Determine the (x, y) coordinate at the center of the cell enclosing the given text.  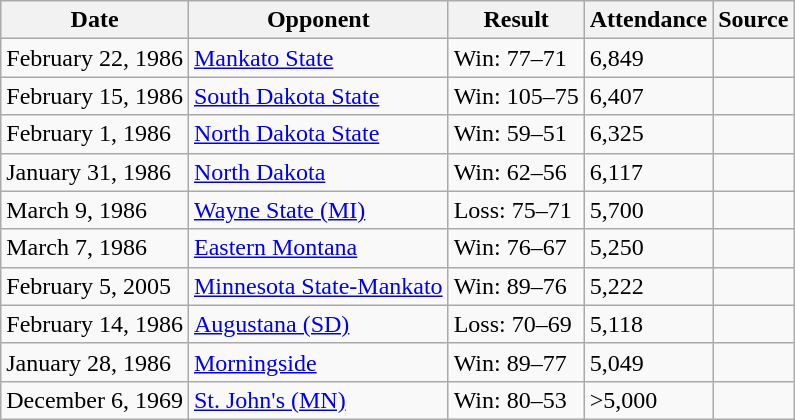
Result (516, 20)
March 9, 1986 (95, 210)
6,407 (648, 96)
February 1, 1986 (95, 134)
Date (95, 20)
Win: 89–76 (516, 286)
6,117 (648, 172)
Attendance (648, 20)
Win: 59–51 (516, 134)
February 22, 1986 (95, 58)
Win: 77–71 (516, 58)
Loss: 75–71 (516, 210)
Source (754, 20)
5,250 (648, 248)
South Dakota State (318, 96)
5,700 (648, 210)
Minnesota State-Mankato (318, 286)
Opponent (318, 20)
5,222 (648, 286)
Morningside (318, 362)
February 14, 1986 (95, 324)
Win: 80–53 (516, 400)
Win: 89–77 (516, 362)
5,118 (648, 324)
6,325 (648, 134)
Mankato State (318, 58)
St. John's (MN) (318, 400)
Augustana (SD) (318, 324)
North Dakota State (318, 134)
Wayne State (MI) (318, 210)
February 5, 2005 (95, 286)
Win: 62–56 (516, 172)
North Dakota (318, 172)
Win: 105–75 (516, 96)
January 28, 1986 (95, 362)
5,049 (648, 362)
>5,000 (648, 400)
Eastern Montana (318, 248)
Win: 76–67 (516, 248)
March 7, 1986 (95, 248)
February 15, 1986 (95, 96)
6,849 (648, 58)
January 31, 1986 (95, 172)
December 6, 1969 (95, 400)
Loss: 70–69 (516, 324)
